Return [x, y] of the center of cell containing provided text 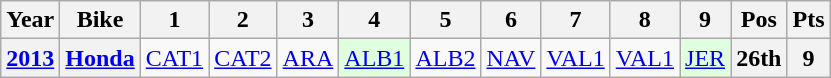
6 [511, 20]
2 [243, 20]
Pos [759, 20]
ARA [308, 58]
Honda [100, 58]
7 [576, 20]
3 [308, 20]
26th [759, 58]
CAT2 [243, 58]
5 [446, 20]
Pts [808, 20]
4 [374, 20]
1 [174, 20]
Year [30, 20]
NAV [511, 58]
Bike [100, 20]
JER [706, 58]
2013 [30, 58]
ALB1 [374, 58]
ALB2 [446, 58]
CAT1 [174, 58]
8 [644, 20]
